Identify which cell holds the provided text, then report its [X, Y] central coordinate. 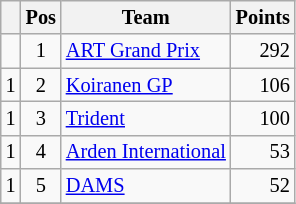
292 [263, 51]
Arden International [146, 152]
53 [263, 152]
Koiranen GP [146, 85]
106 [263, 85]
4 [41, 152]
Trident [146, 118]
DAMS [146, 186]
Pos [41, 17]
5 [41, 186]
52 [263, 186]
2 [41, 85]
Team [146, 17]
100 [263, 118]
ART Grand Prix [146, 51]
Points [263, 17]
3 [41, 118]
